Pinpoint the cell where the given text exists, returning its (x, y) midpoint coordinate. 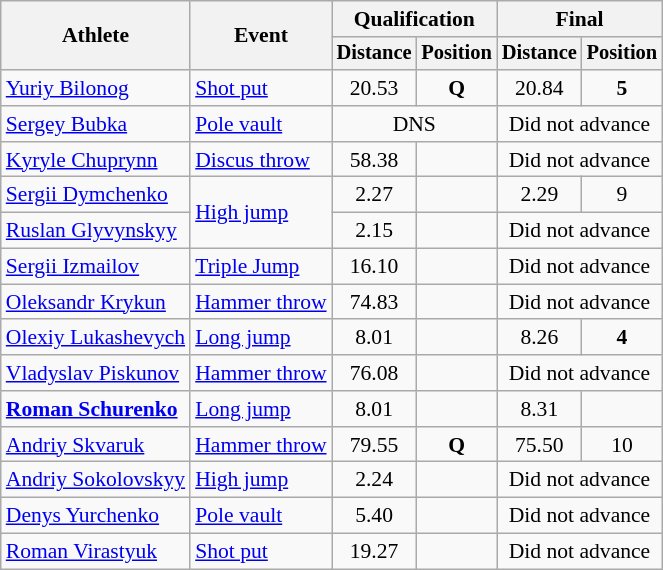
DNS (414, 124)
8.31 (540, 409)
58.38 (374, 160)
Olexiy Lukashevych (96, 338)
Roman Schurenko (96, 409)
Qualification (414, 19)
Event (260, 36)
5 (622, 88)
75.50 (540, 445)
5.40 (374, 516)
20.84 (540, 88)
9 (622, 195)
74.83 (374, 302)
Ruslan Glyvynskyy (96, 231)
8.26 (540, 338)
Andriy Sokolovskyy (96, 480)
Triple Jump (260, 267)
Vladyslav Piskunov (96, 373)
19.27 (374, 552)
Athlete (96, 36)
20.53 (374, 88)
16.10 (374, 267)
Discus throw (260, 160)
4 (622, 338)
Roman Virastyuk (96, 552)
76.08 (374, 373)
2.29 (540, 195)
Andriy Skvaruk (96, 445)
2.24 (374, 480)
Kyryle Chuprynn (96, 160)
10 (622, 445)
79.55 (374, 445)
Sergii Dymchenko (96, 195)
Denys Yurchenko (96, 516)
2.27 (374, 195)
Sergii Izmailov (96, 267)
2.15 (374, 231)
Sergey Bubka (96, 124)
Oleksandr Krykun (96, 302)
Yuriy Bilonog (96, 88)
Final (580, 19)
